Return [x, y] of the center of cell containing provided text 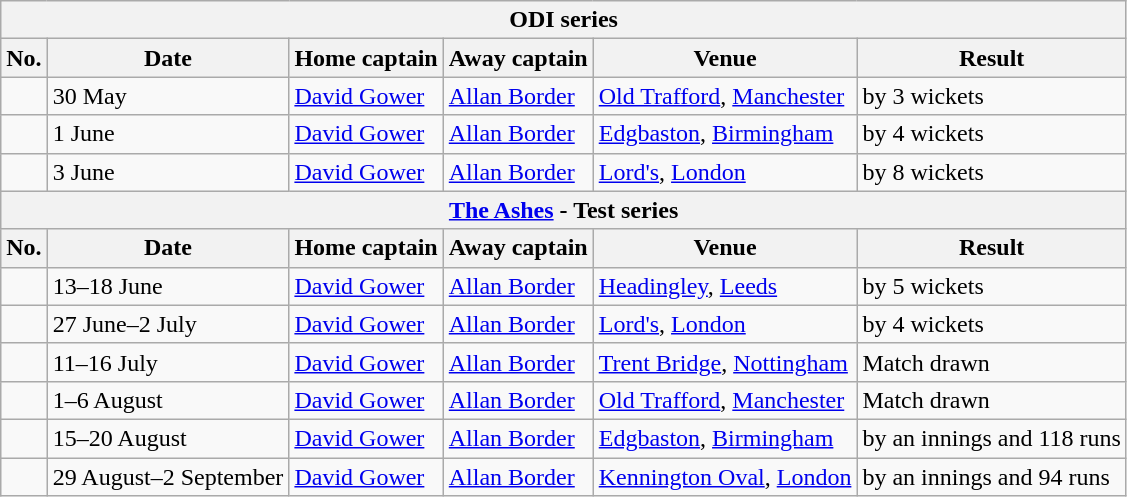
29 August–2 September [168, 477]
Trent Bridge, Nottingham [725, 362]
by an innings and 94 runs [992, 477]
13–18 June [168, 286]
by 5 wickets [992, 286]
Headingley, Leeds [725, 286]
Kennington Oval, London [725, 477]
1 June [168, 134]
1–6 August [168, 400]
The Ashes - Test series [564, 210]
30 May [168, 96]
11–16 July [168, 362]
by 3 wickets [992, 96]
by an innings and 118 runs [992, 438]
3 June [168, 172]
15–20 August [168, 438]
ODI series [564, 20]
by 8 wickets [992, 172]
27 June–2 July [168, 324]
